Provide the [X, Y] coordinate of the cell's center where the given text is located.  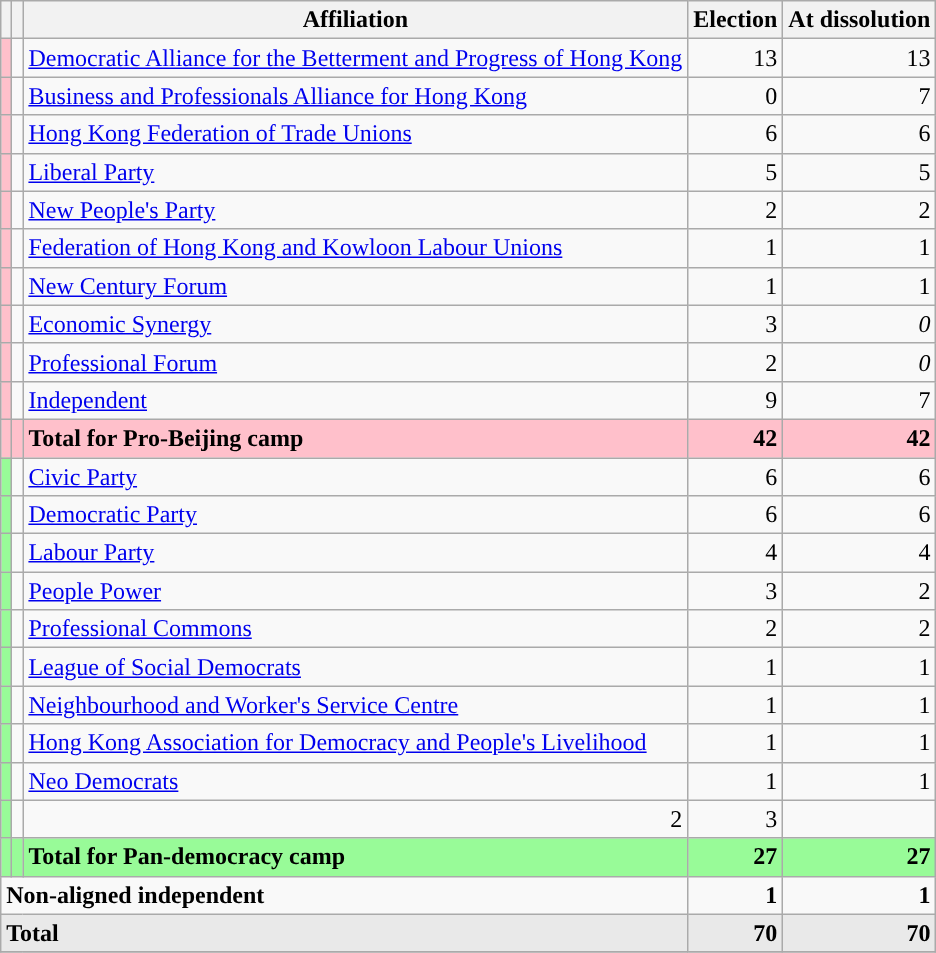
League of Social Democrats [356, 667]
Civic Party [356, 477]
Professional Forum [356, 362]
Economic Synergy [356, 324]
Total for Pro-Beijing camp [356, 438]
Total [344, 933]
9 [736, 400]
Neighbourhood and Worker's Service Centre [356, 705]
New Century Forum [356, 286]
At dissolution [860, 20]
Liberal Party [356, 172]
Non-aligned independent [344, 895]
Election [736, 20]
Independent [356, 400]
Democratic Party [356, 515]
Hong Kong Federation of Trade Unions [356, 134]
Business and Professionals Alliance for Hong Kong [356, 96]
Labour Party [356, 553]
Total for Pan-democracy camp [356, 857]
Affiliation [356, 20]
Neo Democrats [356, 781]
Democratic Alliance for the Betterment and Progress of Hong Kong [356, 58]
Hong Kong Association for Democracy and People's Livelihood [356, 743]
New People's Party [356, 210]
Federation of Hong Kong and Kowloon Labour Unions [356, 248]
Professional Commons [356, 629]
People Power [356, 591]
